Identify which cell holds the provided text, then report its (x, y) central coordinate. 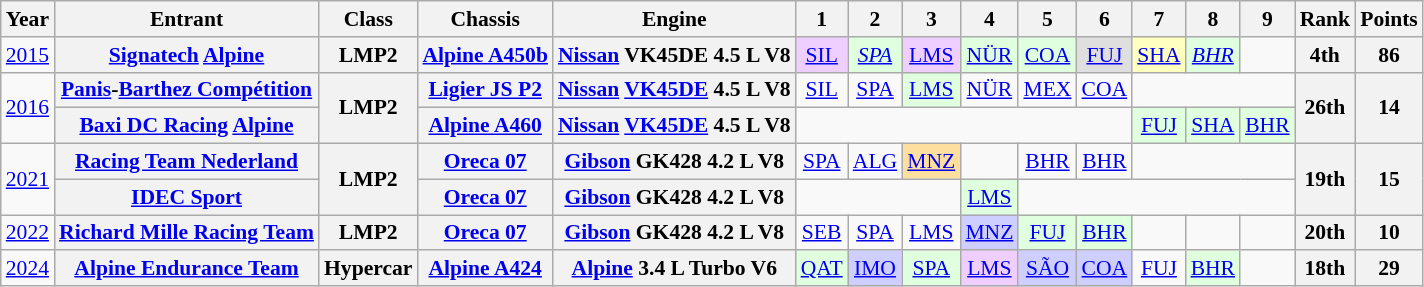
Richard Mille Racing Team (186, 233)
7 (1158, 19)
5 (1047, 19)
IMO (875, 269)
SÃO (1047, 269)
SEB (822, 233)
Hypercar (368, 269)
MEX (1047, 90)
26th (1326, 108)
Chassis (484, 19)
Points (1389, 19)
Entrant (186, 19)
15 (1389, 180)
14 (1389, 108)
20th (1326, 233)
2 (875, 19)
8 (1214, 19)
3 (931, 19)
Engine (674, 19)
6 (1105, 19)
Alpine A424 (484, 269)
Year (28, 19)
Alpine A460 (484, 126)
Signatech Alpine (186, 55)
2015 (28, 55)
Baxi DC Racing Alpine (186, 126)
ALG (875, 162)
Panis-Barthez Compétition (186, 90)
2021 (28, 180)
2016 (28, 108)
2024 (28, 269)
2022 (28, 233)
4 (989, 19)
19th (1326, 180)
Ligier JS P2 (484, 90)
Alpine 3.4 L Turbo V6 (674, 269)
9 (1268, 19)
QAT (822, 269)
1 (822, 19)
10 (1389, 233)
Class (368, 19)
Rank (1326, 19)
29 (1389, 269)
86 (1389, 55)
IDEC Sport (186, 197)
Alpine A450b (484, 55)
18th (1326, 269)
4th (1326, 55)
Alpine Endurance Team (186, 269)
Racing Team Nederland (186, 162)
